Capture the cell that displays the provided text and extract its (x, y) central coordinate. 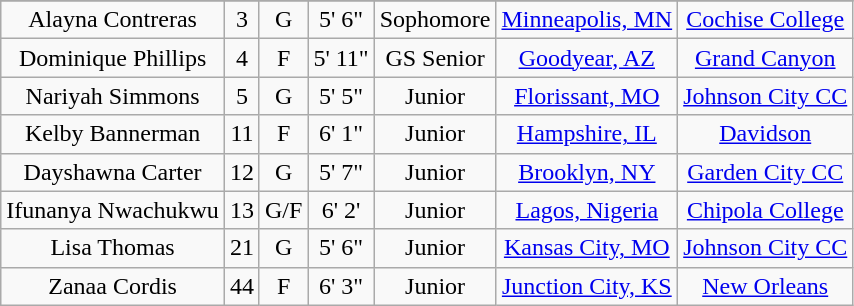
6' 2' (341, 210)
Alayna Contreras (113, 20)
21 (242, 248)
Minneapolis, MN (587, 20)
5' 7" (341, 172)
Nariyah Simmons (113, 96)
Zanaa Cordis (113, 286)
12 (242, 172)
Dominique Phillips (113, 58)
Grand Canyon (766, 58)
Lagos, Nigeria (587, 210)
6' 1" (341, 134)
5 (242, 96)
New Orleans (766, 286)
Florissant, MO (587, 96)
11 (242, 134)
Junction City, KS (587, 286)
5' 11" (341, 58)
13 (242, 210)
Lisa Thomas (113, 248)
44 (242, 286)
Hampshire, IL (587, 134)
6' 3" (341, 286)
3 (242, 20)
Cochise College (766, 20)
Sophomore (435, 20)
G/F (283, 210)
Dayshawna Carter (113, 172)
Davidson (766, 134)
4 (242, 58)
Kelby Bannerman (113, 134)
GS Senior (435, 58)
Chipola College (766, 210)
Kansas City, MO (587, 248)
Ifunanya Nwachukwu (113, 210)
Goodyear, AZ (587, 58)
Brooklyn, NY (587, 172)
5' 5" (341, 96)
Garden City CC (766, 172)
